Determine the [x, y] coordinate at the center of the cell enclosing the given text.  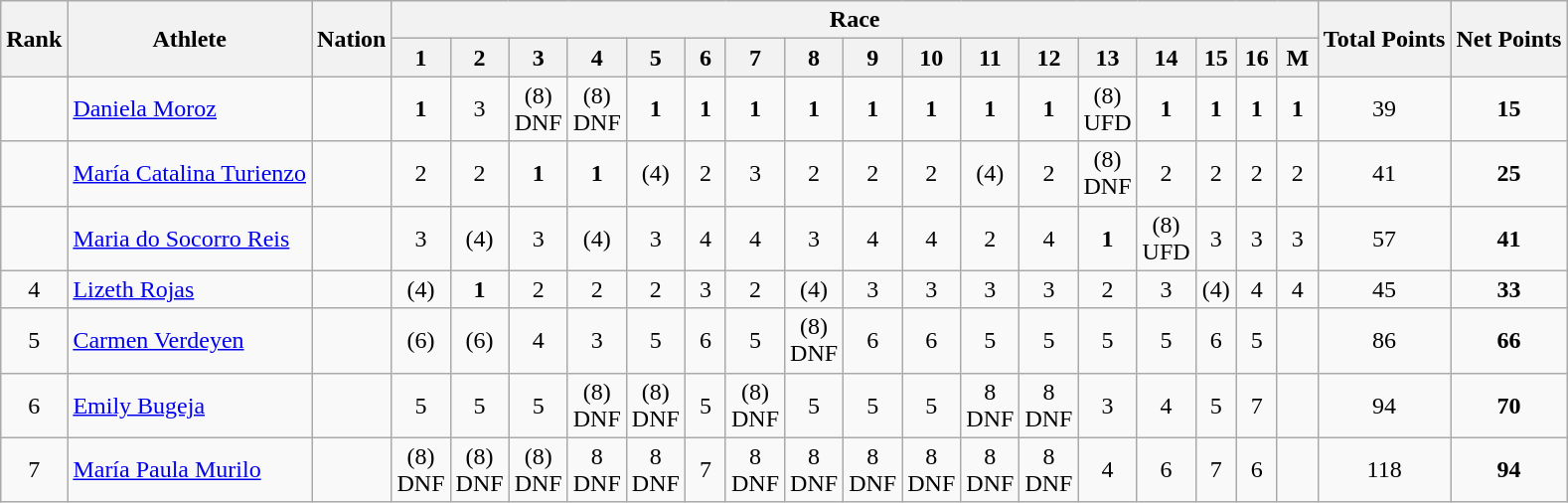
14 [1167, 58]
10 [932, 58]
Total Points [1384, 39]
70 [1508, 406]
9 [872, 58]
11 [990, 58]
Athlete [190, 39]
Net Points [1508, 39]
39 [1384, 109]
25 [1508, 173]
Rank [34, 39]
66 [1508, 340]
María Paula Murilo [190, 469]
8 [815, 58]
Nation [352, 39]
57 [1384, 239]
16 [1256, 58]
Carmen Verdeyen [190, 340]
33 [1508, 289]
118 [1384, 469]
M [1298, 58]
12 [1049, 58]
13 [1107, 58]
Daniela Moroz [190, 109]
Emily Bugeja [190, 406]
Lizeth Rojas [190, 289]
86 [1384, 340]
Maria do Socorro Reis [190, 239]
Race [855, 20]
45 [1384, 289]
María Catalina Turienzo [190, 173]
